Locate the cell with the specified text and output its (x, y) center coordinate. 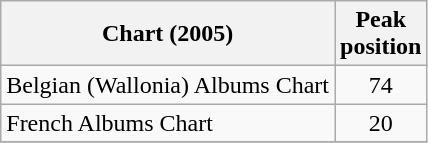
Peakposition (380, 34)
74 (380, 85)
20 (380, 123)
French Albums Chart (168, 123)
Belgian (Wallonia) Albums Chart (168, 85)
Chart (2005) (168, 34)
